Return [x, y] of the center of cell containing provided text 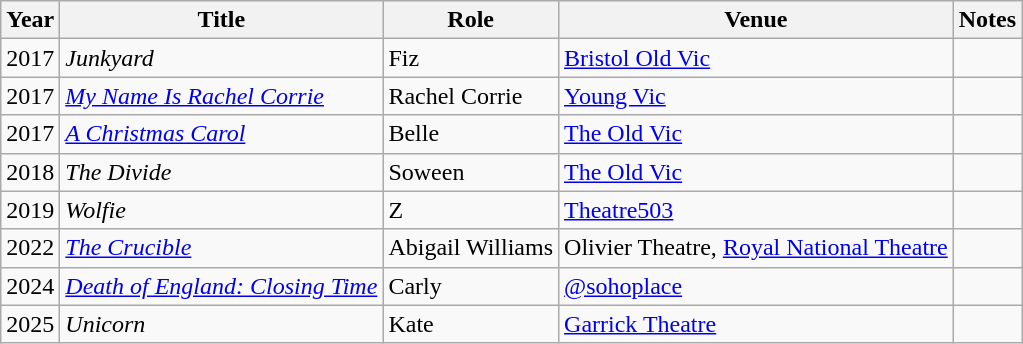
Death of England: Closing Time [222, 286]
Belle [471, 134]
Z [471, 210]
2022 [30, 248]
Kate [471, 324]
The Divide [222, 172]
Unicorn [222, 324]
Fiz [471, 58]
Year [30, 20]
Title [222, 20]
Rachel Corrie [471, 96]
My Name Is Rachel Corrie [222, 96]
2024 [30, 286]
Notes [987, 20]
2025 [30, 324]
Wolfie [222, 210]
2019 [30, 210]
Junkyard [222, 58]
Soween [471, 172]
Garrick Theatre [756, 324]
Role [471, 20]
The Crucible [222, 248]
@sohoplace [756, 286]
Young Vic [756, 96]
Theatre503 [756, 210]
A Christmas Carol [222, 134]
2018 [30, 172]
Carly [471, 286]
Olivier Theatre, Royal National Theatre [756, 248]
Abigail Williams [471, 248]
Bristol Old Vic [756, 58]
Venue [756, 20]
